From the cell containing the given text, extract its center point as [X, Y] coordinate. 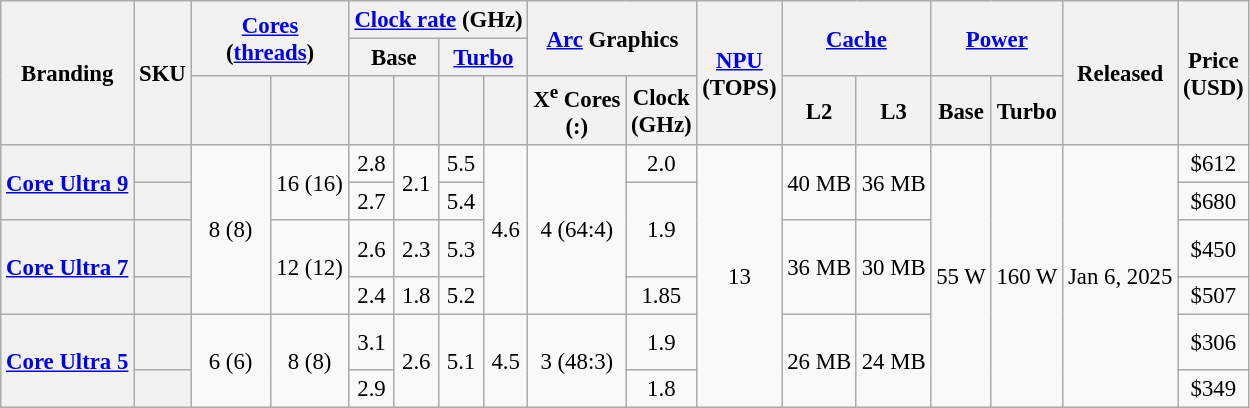
Cache [856, 38]
5.5 [462, 164]
16 (16) [310, 182]
5.1 [462, 361]
40 MB [820, 182]
1.85 [662, 296]
Core Ultra 9 [68, 182]
2.0 [662, 164]
4.5 [506, 361]
Branding [68, 73]
30 MB [894, 267]
13 [740, 276]
4 (64:4) [577, 230]
$507 [1214, 296]
4.6 [506, 230]
$306 [1214, 342]
Price (USD) [1214, 73]
Xe Cores (:) [577, 110]
2.3 [416, 248]
3 (48:3) [577, 361]
L3 [894, 110]
5.3 [462, 248]
2.4 [372, 296]
5.4 [462, 202]
2.7 [372, 202]
Released [1120, 73]
Jan 6, 2025 [1120, 276]
2.9 [372, 389]
2.1 [416, 182]
Cores (threads) [270, 38]
$612 [1214, 164]
Clock (GHz) [662, 110]
5.2 [462, 296]
24 MB [894, 361]
Arc Graphics [612, 38]
Clock rate (GHz) [438, 20]
12 (12) [310, 267]
Power [997, 38]
160 W [1027, 276]
6 (6) [230, 361]
3.1 [372, 342]
$680 [1214, 202]
26 MB [820, 361]
2.8 [372, 164]
Core Ultra 5 [68, 361]
SKU [162, 73]
$450 [1214, 248]
L2 [820, 110]
55 W [961, 276]
NPU (TOPS) [740, 73]
Core Ultra 7 [68, 267]
$349 [1214, 389]
